Find where the given text appears and provide that cell's center as [x, y] coordinate. 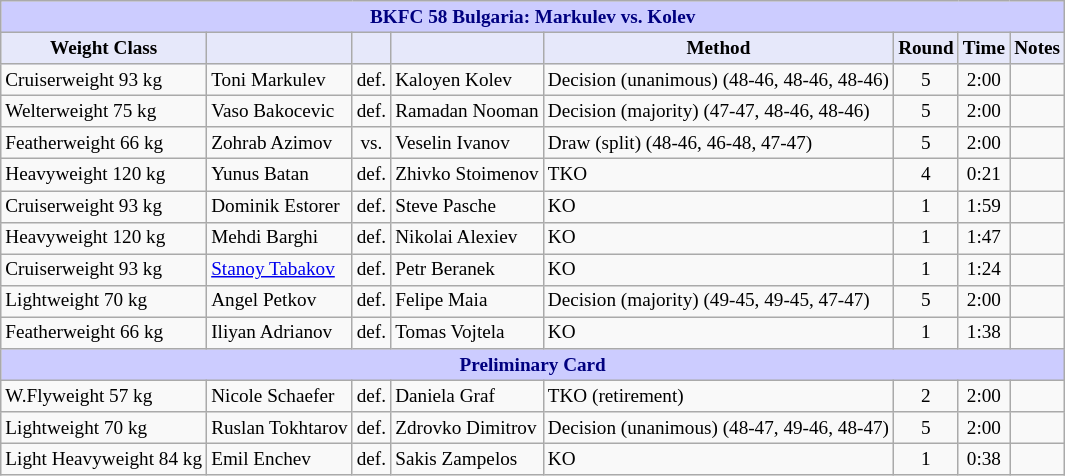
Nikolai Alexiev [468, 238]
Zdrovko Dimitrov [468, 428]
Draw (split) (48-46, 46-48, 47-47) [718, 143]
Felipe Maia [468, 301]
Steve Pasche [468, 206]
Welterweight 75 kg [104, 111]
Ruslan Tokhtarov [280, 428]
0:38 [984, 460]
Decision (unanimous) (48-46, 48-46, 48-46) [718, 80]
Method [718, 48]
Stanoy Tabakov [280, 270]
Notes [1038, 48]
Zohrab Azimov [280, 143]
Vaso Bakocevic [280, 111]
Sakis Zampelos [468, 460]
TKO [718, 175]
Angel Petkov [280, 301]
Mehdi Barghi [280, 238]
Daniela Graf [468, 396]
Decision (majority) (49-45, 49-45, 47-47) [718, 301]
Ramadan Nooman [468, 111]
Veselin Ivanov [468, 143]
Round [926, 48]
Zhivko Stoimenov [468, 175]
vs. [371, 143]
1:47 [984, 238]
1:38 [984, 333]
Decision (majority) (47-47, 48-46, 48-46) [718, 111]
Decision (unanimous) (48-47, 49-46, 48-47) [718, 428]
Toni Markulev [280, 80]
Light Heavyweight 84 kg [104, 460]
Petr Beranek [468, 270]
Yunus Batan [280, 175]
Kaloyen Kolev [468, 80]
W.Flyweight 57 kg [104, 396]
Nicole Schaefer [280, 396]
TKO (retirement) [718, 396]
Weight Class [104, 48]
Emil Enchev [280, 460]
Iliyan Adrianov [280, 333]
Dominik Estorer [280, 206]
Time [984, 48]
1:59 [984, 206]
0:21 [984, 175]
2 [926, 396]
BKFC 58 Bulgaria: Markulev vs. Kolev [533, 17]
4 [926, 175]
Tomas Vojtela [468, 333]
Preliminary Card [533, 365]
1:24 [984, 270]
